Determine the [X, Y] coordinate at the center of the cell enclosing the given text.  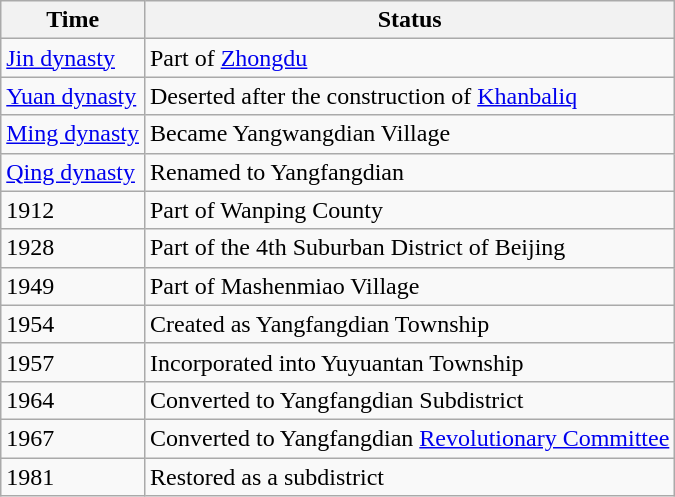
Converted to Yangfangdian Revolutionary Committee [409, 438]
1928 [73, 248]
Renamed to Yangfangdian [409, 172]
1954 [73, 324]
1957 [73, 362]
Qing dynasty [73, 172]
1967 [73, 438]
1964 [73, 400]
Became Yangwangdian Village [409, 134]
Part of Mashenmiao Village [409, 286]
1949 [73, 286]
Time [73, 20]
Part of Zhongdu [409, 58]
Yuan dynasty [73, 96]
1912 [73, 210]
Status [409, 20]
Jin dynasty [73, 58]
Restored as a subdistrict [409, 477]
Converted to Yangfangdian Subdistrict [409, 400]
Created as Yangfangdian Township [409, 324]
Deserted after the construction of Khanbaliq [409, 96]
Part of the 4th Suburban District of Beijing [409, 248]
Ming dynasty [73, 134]
1981 [73, 477]
Part of Wanping County [409, 210]
Incorporated into Yuyuantan Township [409, 362]
